For the text-containing cell, return its midpoint in [x, y] coordinate format. 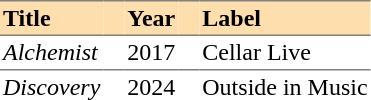
Label [284, 18]
Title [52, 18]
2017 [151, 53]
Year [151, 18]
Cellar Live [284, 53]
Alchemist [52, 53]
